Find where the given text appears and provide that cell's center as [X, Y] coordinate. 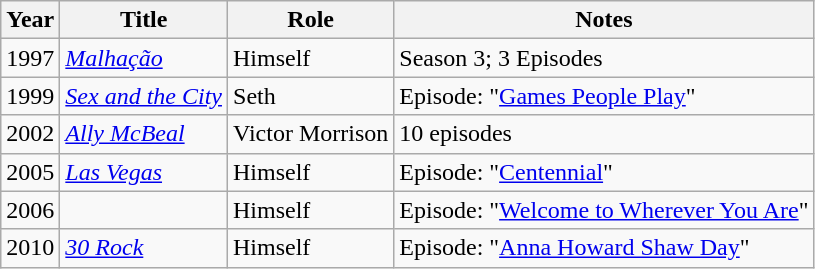
Ally McBeal [144, 134]
Title [144, 20]
Episode: "Anna Howard Shaw Day" [604, 248]
Malhação [144, 58]
Episode: "Games People Play" [604, 96]
2006 [30, 210]
1999 [30, 96]
Seth [311, 96]
Episode: "Centennial" [604, 172]
2010 [30, 248]
Role [311, 20]
Notes [604, 20]
Episode: "Welcome to Wherever You Are" [604, 210]
2005 [30, 172]
Las Vegas [144, 172]
1997 [30, 58]
Season 3; 3 Episodes [604, 58]
30 Rock [144, 248]
10 episodes [604, 134]
Sex and the City [144, 96]
Year [30, 20]
2002 [30, 134]
Victor Morrison [311, 134]
